Return [X, Y] of the center of cell containing provided text 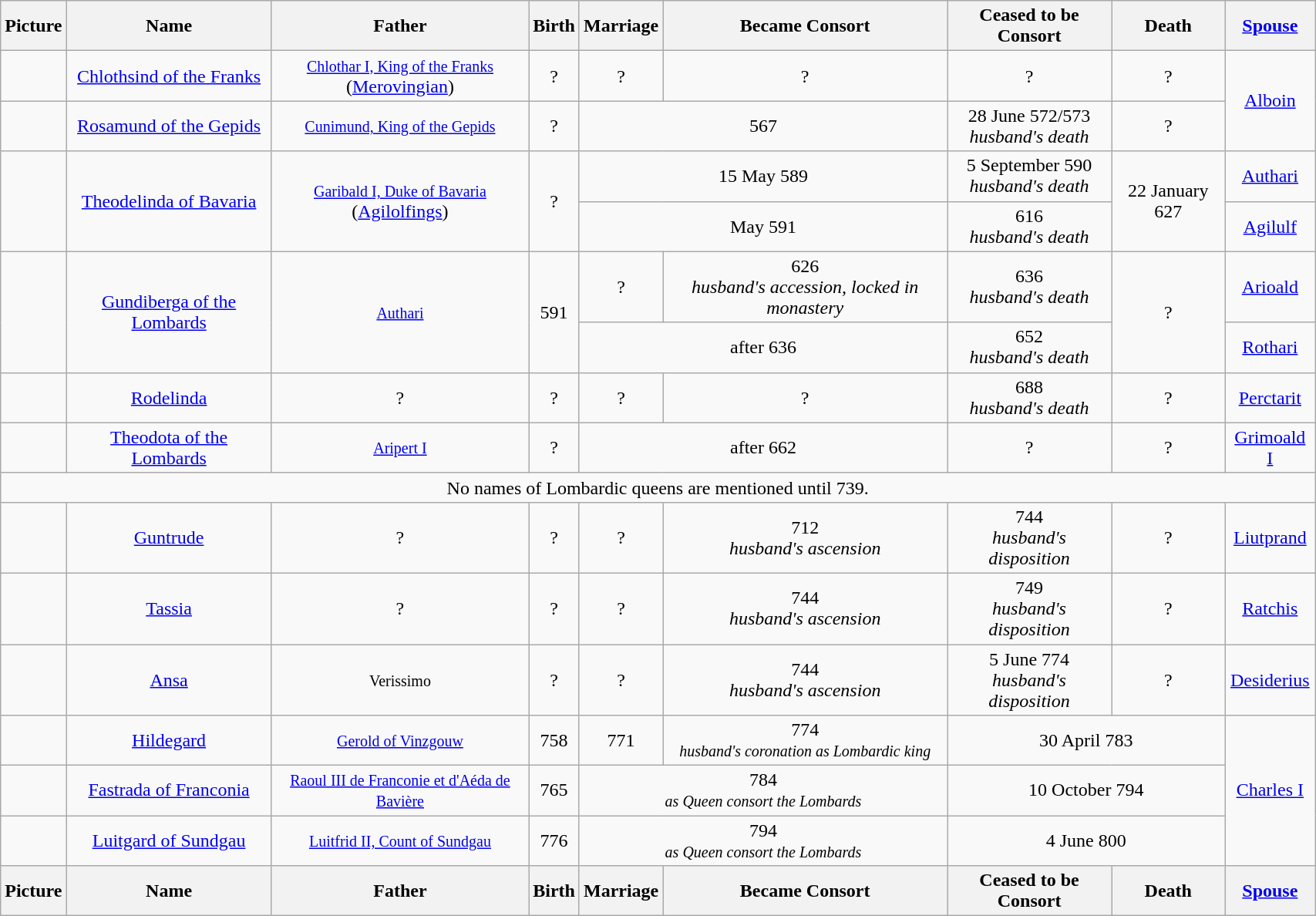
Guntrude [169, 537]
Raoul III de Franconie et d'Aéda de Bavière [400, 791]
Arioald [1271, 287]
Luitgard of Sundgau [169, 840]
4 June 800 [1086, 840]
No names of Lombardic queens are mentioned until 739. [658, 487]
Desiderius [1271, 680]
Rodelinda [169, 398]
22 January 627 [1169, 201]
616husband's death [1030, 227]
Hildegard [169, 740]
Alboin [1271, 101]
758 [554, 740]
Grimoald I [1271, 447]
Ratchis [1271, 608]
626husband's accession, locked in monastery [805, 287]
Rothari [1271, 347]
Agilulf [1271, 227]
744husband's disposition [1030, 537]
Ansa [169, 680]
652husband's death [1030, 347]
567 [763, 126]
Rosamund of the Gepids [169, 126]
688husband's death [1030, 398]
Aripert I [400, 447]
May 591 [763, 227]
749husband's disposition [1030, 608]
591 [554, 312]
Chlothsind of the Franks [169, 76]
765 [554, 791]
Luitfrid II, Count of Sundgau [400, 840]
774 husband's coronation as Lombardic king [805, 740]
Charles I [1271, 791]
Cunimund, King of the Gepids [400, 126]
Tassia [169, 608]
30 April 783 [1086, 740]
Verissimo [400, 680]
Theodelinda of Bavaria [169, 201]
Garibald I, Duke of Bavaria(Agilolfings) [400, 201]
Gundiberga of the Lombards [169, 312]
784as Queen consort the Lombards [763, 791]
Fastrada of Franconia [169, 791]
Gerold of Vinzgouw [400, 740]
771 [621, 740]
10 October 794 [1086, 791]
5 June 774husband's disposition [1030, 680]
15 May 589 [763, 176]
712husband's ascension [805, 537]
after 662 [763, 447]
5 September 590husband's death [1030, 176]
776 [554, 840]
Theodota of the Lombards [169, 447]
28 June 572/573husband's death [1030, 126]
Perctarit [1271, 398]
after 636 [763, 347]
636husband's death [1030, 287]
794as Queen consort the Lombards [763, 840]
Chlothar I, King of the Franks(Merovingian) [400, 76]
Liutprand [1271, 537]
